Return [X, Y] of the center of cell containing provided text 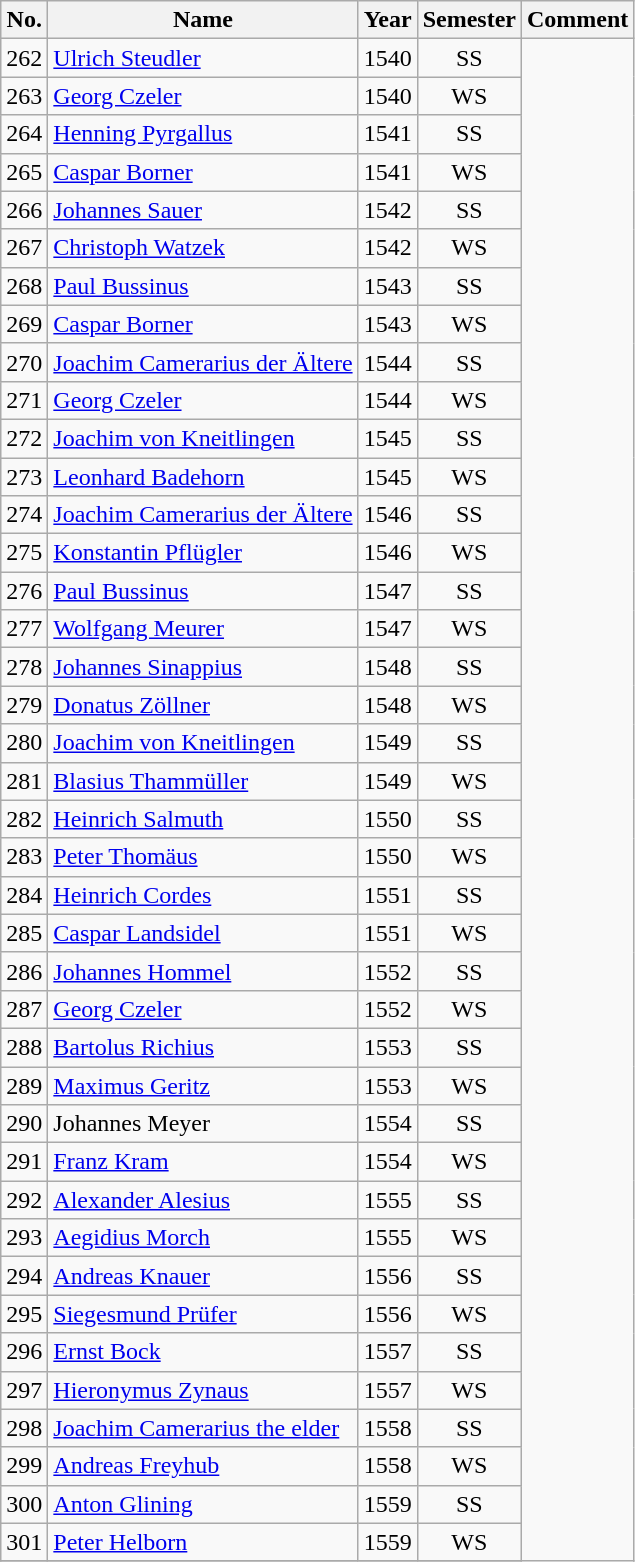
Joachim Camerarius the elder [203, 1428]
288 [24, 1047]
Franz Kram [203, 1162]
282 [24, 819]
279 [24, 705]
284 [24, 895]
Johannes Meyer [203, 1124]
266 [24, 210]
Anton Glining [203, 1504]
Ernst Bock [203, 1352]
286 [24, 971]
Comment [578, 20]
Bartolus Richius [203, 1047]
277 [24, 629]
296 [24, 1352]
Johannes Hommel [203, 971]
273 [24, 477]
Christoph Watzek [203, 248]
298 [24, 1428]
293 [24, 1238]
271 [24, 400]
275 [24, 553]
Name [203, 20]
Hieronymus Zynaus [203, 1390]
Andreas Freyhub [203, 1466]
297 [24, 1390]
Wolfgang Meurer [203, 629]
283 [24, 857]
274 [24, 515]
263 [24, 96]
Johannes Sinappius [203, 667]
Alexander Alesius [203, 1200]
289 [24, 1085]
Donatus Zöllner [203, 705]
290 [24, 1124]
268 [24, 286]
291 [24, 1162]
276 [24, 591]
300 [24, 1504]
281 [24, 781]
Ulrich Steudler [203, 58]
262 [24, 58]
Heinrich Cordes [203, 895]
285 [24, 933]
267 [24, 248]
Peter Thomäus [203, 857]
269 [24, 324]
280 [24, 743]
270 [24, 362]
265 [24, 172]
Siegesmund Prüfer [203, 1314]
Peter Helborn [203, 1542]
264 [24, 134]
295 [24, 1314]
Andreas Knauer [203, 1276]
292 [24, 1200]
Konstantin Pflügler [203, 553]
Year [388, 20]
278 [24, 667]
301 [24, 1542]
294 [24, 1276]
Henning Pyrgallus [203, 134]
287 [24, 1009]
299 [24, 1466]
Heinrich Salmuth [203, 819]
Semester [469, 20]
Aegidius Morch [203, 1238]
Maximus Geritz [203, 1085]
Leonhard Badehorn [203, 477]
Johannes Sauer [203, 210]
272 [24, 438]
No. [24, 20]
Blasius Thammüller [203, 781]
Caspar Landsidel [203, 933]
